For the text-containing cell, return its midpoint in (x, y) coordinate format. 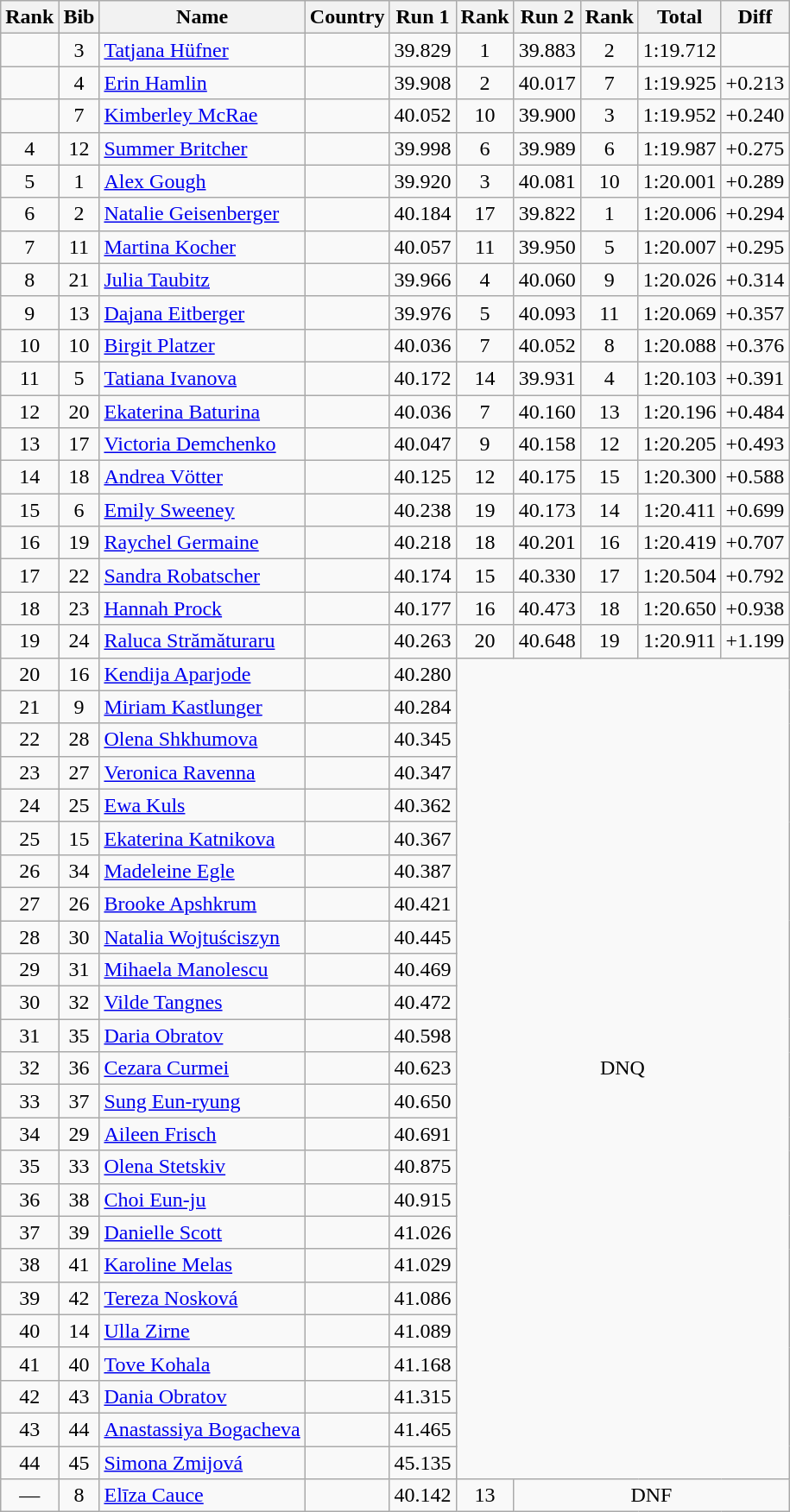
40.367 (423, 838)
Raluca Strămăturaru (202, 641)
+0.289 (755, 181)
Madeleine Egle (202, 871)
40.177 (423, 608)
Dania Obratov (202, 1396)
Sandra Robatscher (202, 576)
40.875 (423, 1167)
41.168 (423, 1364)
Run 1 (423, 17)
40.017 (547, 83)
41.465 (423, 1429)
39.950 (547, 247)
1:19.712 (679, 50)
Daria Obratov (202, 1036)
+0.240 (755, 116)
40.060 (547, 280)
Julia Taubitz (202, 280)
40.362 (423, 805)
40.057 (423, 247)
Ekaterina Katnikova (202, 838)
+0.376 (755, 345)
1:20.650 (679, 608)
Raychel Germaine (202, 543)
1:20.411 (679, 510)
Danielle Scott (202, 1232)
Choi Eun-ju (202, 1200)
40.184 (423, 214)
40.173 (547, 510)
1:20.026 (679, 280)
+0.493 (755, 444)
1:20.088 (679, 345)
DNF (651, 1496)
Run 2 (547, 17)
40.915 (423, 1200)
Tereza Nosková (202, 1298)
40.650 (423, 1101)
40.445 (423, 936)
+0.275 (755, 148)
39.989 (547, 148)
Diff (755, 17)
+0.938 (755, 608)
Elīza Cauce (202, 1496)
Sung Eun-ryung (202, 1101)
40.175 (547, 477)
Tatiana Ivanova (202, 378)
Ulla Zirne (202, 1331)
40.472 (423, 1003)
40.218 (423, 543)
+0.295 (755, 247)
Kendija Aparjode (202, 674)
1:20.007 (679, 247)
Dajana Eitberger (202, 312)
39.908 (423, 83)
Olena Shkhumova (202, 740)
Ekaterina Baturina (202, 412)
Victoria Demchenko (202, 444)
40.421 (423, 904)
+0.357 (755, 312)
Veronica Ravenna (202, 772)
45.135 (423, 1463)
Name (202, 17)
Natalia Wojtuściszyn (202, 936)
39.822 (547, 214)
+0.707 (755, 543)
Emily Sweeney (202, 510)
Aileen Frisch (202, 1134)
Miriam Kastlunger (202, 707)
41.029 (423, 1265)
40.263 (423, 641)
1:20.001 (679, 181)
40.623 (423, 1068)
+0.792 (755, 576)
40.158 (547, 444)
1:20.504 (679, 576)
Alex Gough (202, 181)
+0.484 (755, 412)
Cezara Curmei (202, 1068)
40.347 (423, 772)
40.172 (423, 378)
Simona Zmijová (202, 1463)
+0.699 (755, 510)
39.883 (547, 50)
40.142 (423, 1496)
+1.199 (755, 641)
Tatjana Hüfner (202, 50)
40.648 (547, 641)
Hannah Prock (202, 608)
40.330 (547, 576)
+0.314 (755, 280)
Country (347, 17)
40.238 (423, 510)
Olena Stetskiv (202, 1167)
+0.588 (755, 477)
40.081 (547, 181)
40.174 (423, 576)
39.966 (423, 280)
40.284 (423, 707)
Bib (79, 17)
Summer Britcher (202, 148)
41.026 (423, 1232)
1:20.300 (679, 477)
39.900 (547, 116)
39.920 (423, 181)
Natalie Geisenberger (202, 214)
+0.213 (755, 83)
Ewa Kuls (202, 805)
40.691 (423, 1134)
39.998 (423, 148)
Brooke Apshkrum (202, 904)
1:19.925 (679, 83)
40.598 (423, 1036)
40.047 (423, 444)
1:20.911 (679, 641)
Erin Hamlin (202, 83)
40.201 (547, 543)
DNQ (623, 1068)
1:20.006 (679, 214)
1:20.196 (679, 412)
39.976 (423, 312)
45 (79, 1463)
Karoline Melas (202, 1265)
41.089 (423, 1331)
1:19.952 (679, 116)
Birgit Platzer (202, 345)
+0.391 (755, 378)
41.315 (423, 1396)
40.387 (423, 871)
1:20.103 (679, 378)
Vilde Tangnes (202, 1003)
Kimberley McRae (202, 116)
40.473 (547, 608)
1:19.987 (679, 148)
Tove Kohala (202, 1364)
40.280 (423, 674)
39.931 (547, 378)
Anastassiya Bogacheva (202, 1429)
40.469 (423, 970)
Andrea Vötter (202, 477)
1:20.419 (679, 543)
Martina Kocher (202, 247)
40.160 (547, 412)
39.829 (423, 50)
+0.294 (755, 214)
40.345 (423, 740)
41.086 (423, 1298)
1:20.205 (679, 444)
— (29, 1496)
40.093 (547, 312)
Mihaela Manolescu (202, 970)
Total (679, 17)
40.125 (423, 477)
1:20.069 (679, 312)
